Locate the cell with the specified text and output its [X, Y] center coordinate. 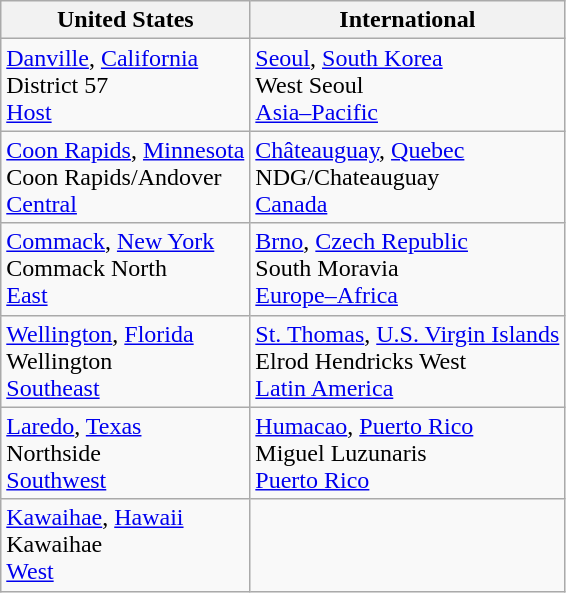
Châteauguay, Quebec NDG/Chateauguay Canada [408, 177]
Wellington, Florida Wellington Southeast [126, 361]
Laredo, Texas Northside Southwest [126, 453]
Seoul, South Korea West Seoul Asia–Pacific [408, 85]
Danville, California District 57 Host [126, 85]
Brno, Czech Republic South Moravia Europe–Africa [408, 269]
Humacao, Puerto Rico Miguel Luzunaris Puerto Rico [408, 453]
International [408, 20]
Commack, New York Commack North East [126, 269]
United States [126, 20]
Kawaihae, Hawaii Kawaihae West [126, 545]
Coon Rapids, Minnesota Coon Rapids/Andover Central [126, 177]
St. Thomas, U.S. Virgin Islands Elrod Hendricks West Latin America [408, 361]
